Scan for the cell matching the given text and deliver its [X, Y] coordinate at center. 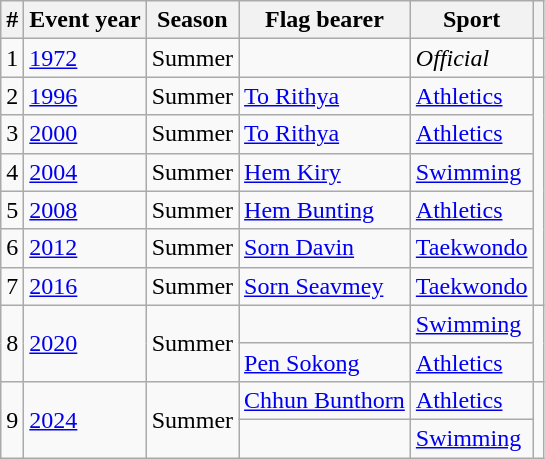
Hem Bunting [325, 210]
2004 [85, 172]
Hem Kiry [325, 172]
8 [12, 343]
Event year [85, 20]
2000 [85, 134]
Pen Sokong [325, 362]
2008 [85, 210]
2020 [85, 343]
5 [12, 210]
# [12, 20]
9 [12, 419]
Chhun Bunthorn [325, 400]
Sport [472, 20]
4 [12, 172]
Official [472, 58]
Sorn Seavmey [325, 286]
1972 [85, 58]
3 [12, 134]
Sorn Davin [325, 248]
Season [192, 20]
6 [12, 248]
2 [12, 96]
1996 [85, 96]
2012 [85, 248]
7 [12, 286]
1 [12, 58]
2016 [85, 286]
2024 [85, 419]
Flag bearer [325, 20]
